Capture the cell that displays the provided text and extract its [x, y] central coordinate. 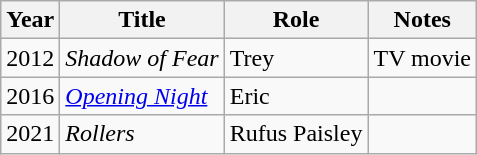
Opening Night [142, 96]
TV movie [422, 58]
Trey [296, 58]
Year [30, 20]
Notes [422, 20]
Rufus Paisley [296, 134]
2012 [30, 58]
Rollers [142, 134]
Eric [296, 96]
2021 [30, 134]
Shadow of Fear [142, 58]
Role [296, 20]
2016 [30, 96]
Title [142, 20]
